From the cell containing the given text, extract its center point as (X, Y) coordinate. 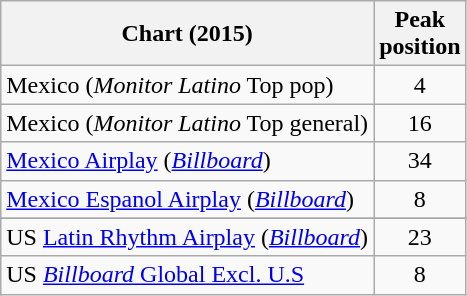
34 (420, 161)
Mexico Airplay (Billboard) (188, 161)
Mexico (Monitor Latino Top pop) (188, 85)
16 (420, 123)
Mexico Espanol Airplay (Billboard) (188, 199)
4 (420, 85)
Chart (2015) (188, 34)
Mexico (Monitor Latino Top general) (188, 123)
US Latin Rhythm Airplay (Billboard) (188, 237)
Peakposition (420, 34)
US Billboard Global Excl. U.S (188, 275)
23 (420, 237)
